Pinpoint the cell where the given text exists, returning its [x, y] midpoint coordinate. 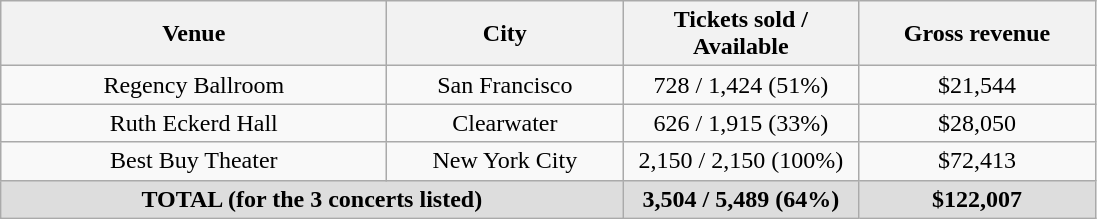
2,150 / 2,150 (100%) [741, 161]
728 / 1,424 (51%) [741, 85]
Tickets sold / Available [741, 34]
San Francisco [505, 85]
Clearwater [505, 123]
$72,413 [977, 161]
3,504 / 5,489 (64%) [741, 199]
City [505, 34]
$21,544 [977, 85]
Ruth Eckerd Hall [194, 123]
New York City [505, 161]
Venue [194, 34]
Best Buy Theater [194, 161]
Regency Ballroom [194, 85]
TOTAL (for the 3 concerts listed) [312, 199]
$28,050 [977, 123]
Gross revenue [977, 34]
$122,007 [977, 199]
626 / 1,915 (33%) [741, 123]
